Provide the [X, Y] coordinate of the cell's center where the given text is located.  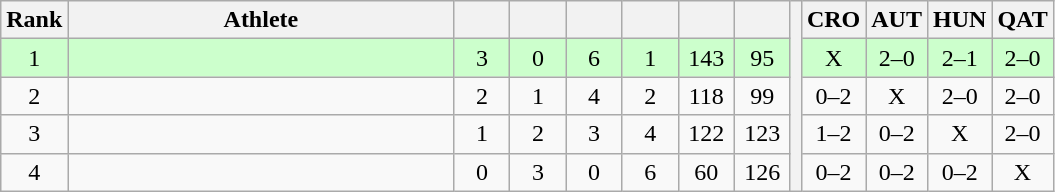
AUT [897, 20]
126 [762, 172]
118 [706, 96]
Rank [34, 20]
QAT [1022, 20]
122 [706, 134]
99 [762, 96]
95 [762, 58]
2–1 [959, 58]
123 [762, 134]
143 [706, 58]
Athlete [261, 20]
CRO [833, 20]
60 [706, 172]
1–2 [833, 134]
HUN [959, 20]
